Provide the (x, y) coordinate of the cell's center where the given text is located.  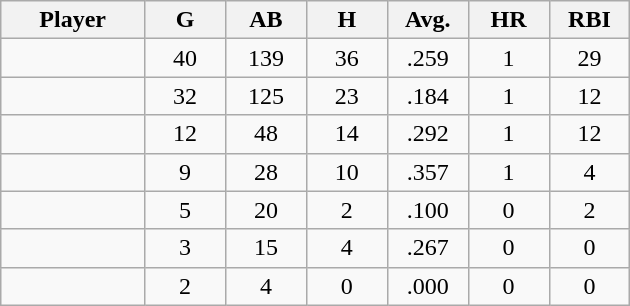
139 (266, 58)
20 (266, 210)
3 (186, 248)
G (186, 20)
40 (186, 58)
5 (186, 210)
HR (508, 20)
.000 (428, 286)
23 (346, 96)
.259 (428, 58)
48 (266, 134)
36 (346, 58)
H (346, 20)
Avg. (428, 20)
15 (266, 248)
125 (266, 96)
.100 (428, 210)
14 (346, 134)
.267 (428, 248)
29 (590, 58)
Player (73, 20)
.357 (428, 172)
9 (186, 172)
.292 (428, 134)
28 (266, 172)
RBI (590, 20)
.184 (428, 96)
10 (346, 172)
AB (266, 20)
32 (186, 96)
